Search for the cell housing the specified text and yield its [x, y] center coordinate. 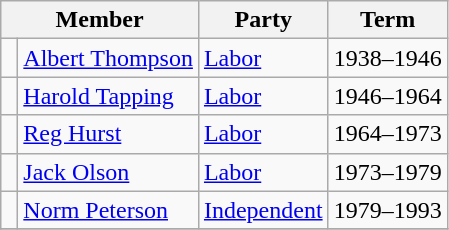
1973–1979 [388, 172]
1964–1973 [388, 134]
Party [263, 20]
Jack Olson [108, 172]
Member [100, 20]
Term [388, 20]
Reg Hurst [108, 134]
Albert Thompson [108, 58]
1946–1964 [388, 96]
Harold Tapping [108, 96]
Independent [263, 210]
Norm Peterson [108, 210]
1938–1946 [388, 58]
1979–1993 [388, 210]
